Provide the (x, y) coordinate of the cell's center where the given text is located.  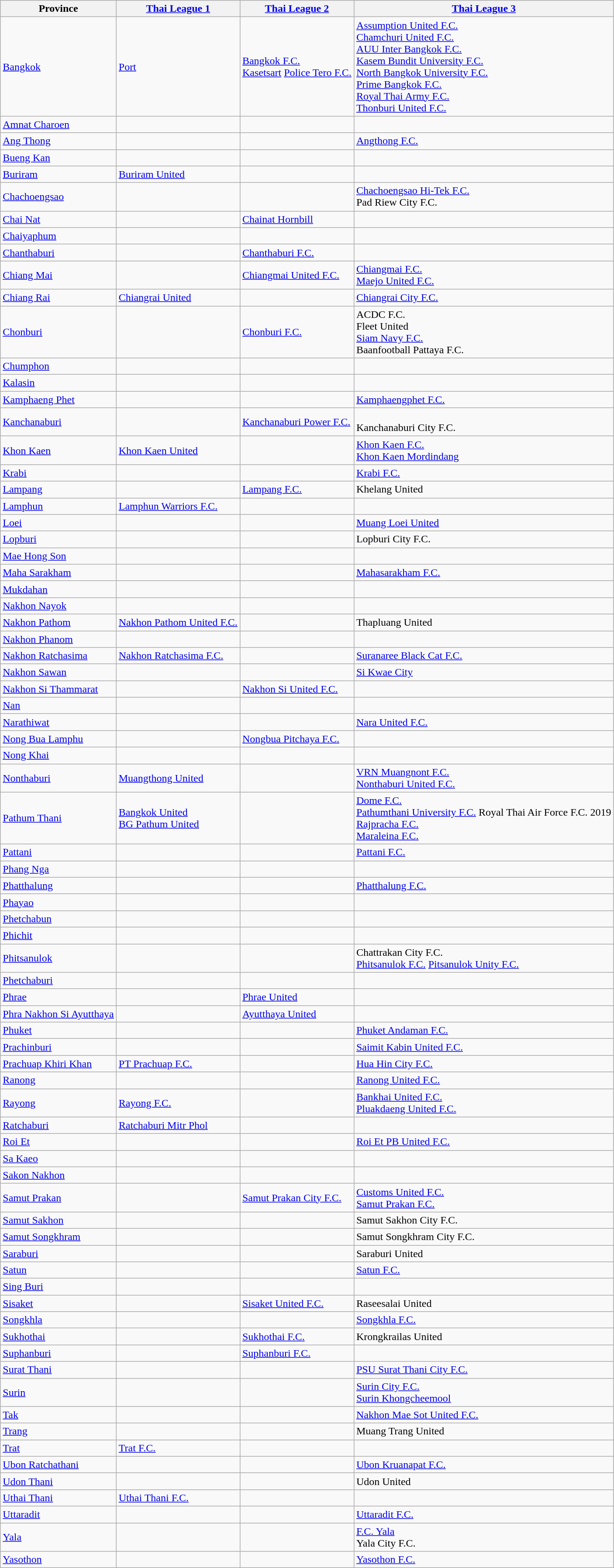
Chachoengsao Hi-Tek F.C.Pad Riew City F.C. (484, 196)
ACDC F.C.Fleet UnitedSiam Navy F.C.Baanfootball Pattaya F.C. (484, 332)
Nara United F.C. (484, 722)
Narathiwat (59, 722)
Prachuap Khiri Khan (59, 1064)
Ubon Ratchathani (59, 1465)
Kanchanaburi City F.C. (484, 422)
PT Prachuap F.C. (178, 1064)
Nakhon Mae Sot United F.C. (484, 1415)
Chumphon (59, 366)
Samut Songkhram City F.C. (484, 1237)
Pattani (59, 852)
Samut Sakhon (59, 1220)
Bangkok F.C.Kasetsart Police Tero F.C. (297, 66)
Khon Kaen United (178, 451)
Buriram (59, 174)
Kalasin (59, 383)
Dome F.C.Pathumthani University F.C. Royal Thai Air Force F.C. 2019Rajpracha F.C.Maraleina F.C. (484, 818)
Buriram United (178, 174)
Yala (59, 1537)
Phatthalung (59, 886)
Sisaket (59, 1303)
Thai League 1 (178, 9)
Songkhla F.C. (484, 1320)
Uttaradit F.C. (484, 1514)
Surin (59, 1392)
Thapluang United (484, 622)
Nakhon Ratchasima (59, 656)
Sisaket United F.C. (297, 1303)
Phuket Andaman F.C. (484, 1030)
Satun F.C. (484, 1270)
Songkhla (59, 1320)
Nakhon Nayok (59, 606)
Thai League 3 (484, 9)
Nan (59, 706)
Angthong F.C. (484, 141)
Nong Bua Lamphu (59, 739)
Ranong (59, 1080)
Krabi F.C. (484, 473)
Tak (59, 1415)
Satun (59, 1270)
Yasothon F.C. (484, 1560)
Phichit (59, 935)
Kamphaeng Phet (59, 400)
Chai Nat (59, 219)
Lamphun Warriors F.C. (178, 506)
Chiangmai United F.C. (297, 275)
Phetchaburi (59, 981)
Ubon Kruanapat F.C. (484, 1465)
Chonburi (59, 332)
Province (59, 9)
Phatthalung F.C. (484, 886)
Sakon Nakhon (59, 1175)
Lampang F.C. (297, 489)
Port (178, 66)
Uthai Thani F.C. (178, 1498)
Kamphaengphet F.C. (484, 400)
Chachoengsao (59, 196)
Nongbua Pitchaya F.C. (297, 739)
Yasothon (59, 1560)
Nakhon Pathom (59, 622)
Samut Prakan (59, 1197)
Chiang Mai (59, 275)
Ranong United F.C. (484, 1080)
Ratchaburi Mitr Phol (178, 1125)
Surat Thani (59, 1370)
Chiangmai F.C.Maejo United F.C. (484, 275)
Suphanburi F.C. (297, 1353)
Lopburi City F.C. (484, 539)
Loei (59, 523)
Hua Hin City F.C. (484, 1064)
Chaiyaphum (59, 236)
Samut Prakan City F.C. (297, 1197)
Chiang Rai (59, 297)
VRN Muangnont F.C.Nonthaburi United F.C. (484, 778)
Rayong (59, 1103)
Lampang (59, 489)
Roi Et PB United F.C. (484, 1142)
Nakhon Sawan (59, 672)
Khon Kaen F.C.Khon Kaen Mordindang (484, 451)
F.C. YalaYala City F.C. (484, 1537)
Trat (59, 1448)
Phayao (59, 902)
Phetchabun (59, 919)
Samut Sakhon City F.C. (484, 1220)
Thai League 2 (297, 9)
Pattani F.C. (484, 852)
Phang Nga (59, 869)
Ang Thong (59, 141)
Uthai Thani (59, 1498)
Bueng Kan (59, 158)
Maha Sarakham (59, 572)
Uttaradit (59, 1514)
Khelang United (484, 489)
PSU Surat Thani City F.C. (484, 1370)
Phuket (59, 1030)
Sing Buri (59, 1287)
Kanchanaburi Power F.C. (297, 422)
Mukdahan (59, 589)
Raseesalai United (484, 1303)
Mahasarakham F.C. (484, 572)
Rayong F.C. (178, 1103)
Udon United (484, 1481)
Nakhon Phanom (59, 639)
Chattrakan City F.C.Phitsanulok F.C. Pitsanulok Unity F.C. (484, 958)
Phrae United (297, 997)
Nonthaburi (59, 778)
Sa Kaeo (59, 1158)
Chainat Hornbill (297, 219)
Chanthaburi (59, 252)
Chiangrai United (178, 297)
Saraburi (59, 1254)
Muang Trang United (484, 1431)
Muang Loei United (484, 523)
Suranaree Black Cat F.C. (484, 656)
Amnat Charoen (59, 124)
Lopburi (59, 539)
Ayutthaya United (297, 1014)
Surin City F.C.Surin Khongcheemool (484, 1392)
Khon Kaen (59, 451)
Ratchaburi (59, 1125)
Krongkrailas United (484, 1337)
Pathum Thani (59, 818)
Udon Thani (59, 1481)
Chanthaburi F.C. (297, 252)
Nakhon Pathom United F.C. (178, 622)
Krabi (59, 473)
Bankhai United F.C.Pluakdaeng United F.C. (484, 1103)
Sukhothai (59, 1337)
Nakhon Si United F.C. (297, 689)
Sukhothai F.C. (297, 1337)
Saimit Kabin United F.C. (484, 1047)
Samut Songkhram (59, 1237)
Phitsanulok (59, 958)
Bangkok UnitedBG Pathum United (178, 818)
Phrae (59, 997)
Nong Khai (59, 755)
Trang (59, 1431)
Chiangrai City F.C. (484, 297)
Chonburi F.C. (297, 332)
Phra Nakhon Si Ayutthaya (59, 1014)
Nakhon Ratchasima F.C. (178, 656)
Kanchanaburi (59, 422)
Si Kwae City (484, 672)
Roi Et (59, 1142)
Lamphun (59, 506)
Mae Hong Son (59, 556)
Trat F.C. (178, 1448)
Muangthong United (178, 778)
Nakhon Si Thammarat (59, 689)
Prachinburi (59, 1047)
Saraburi United (484, 1254)
Suphanburi (59, 1353)
Customs United F.C.Samut Prakan F.C. (484, 1197)
Bangkok (59, 66)
